Return the [X, Y] coordinate for the center point of the cell that contains the specified text.  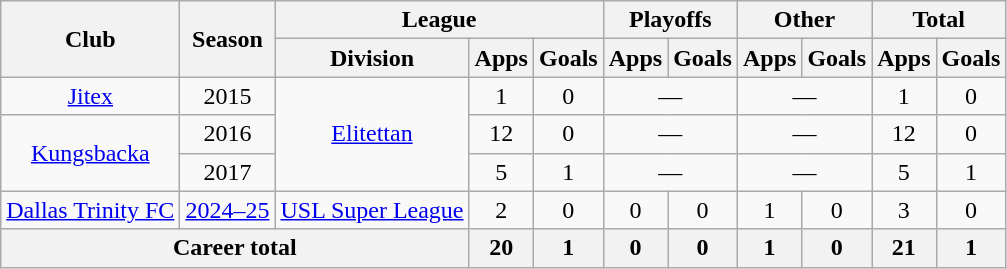
20 [501, 248]
2016 [228, 134]
Kungsbacka [90, 153]
League [439, 20]
3 [904, 210]
Club [90, 39]
Total [939, 20]
Playoffs [670, 20]
Elitettan [372, 134]
2024–25 [228, 210]
Season [228, 39]
Jitex [90, 96]
Other [804, 20]
Division [372, 58]
USL Super League [372, 210]
Career total [235, 248]
2 [501, 210]
Dallas Trinity FC [90, 210]
21 [904, 248]
2017 [228, 172]
2015 [228, 96]
